Scan for the cell matching the given text and deliver its [X, Y] coordinate at center. 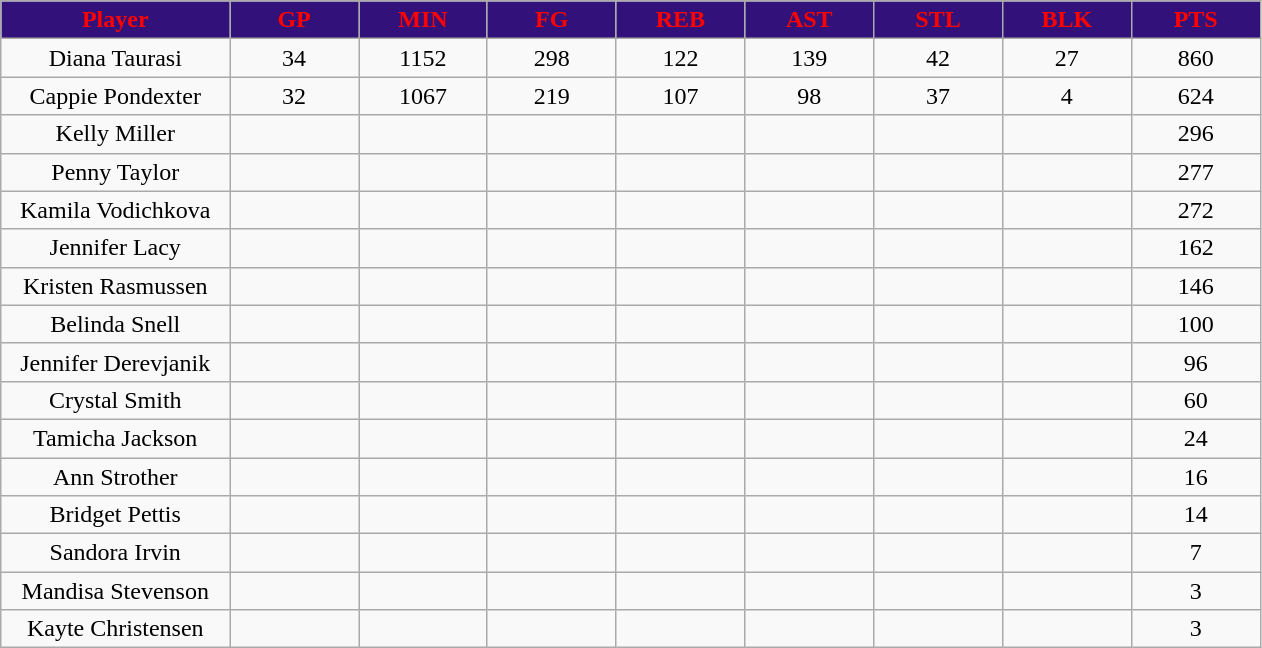
27 [1066, 58]
MIN [422, 20]
1152 [422, 58]
24 [1196, 438]
98 [810, 96]
42 [938, 58]
Crystal Smith [116, 400]
60 [1196, 400]
PTS [1196, 20]
Kelly Miller [116, 134]
Mandisa Stevenson [116, 591]
Penny Taylor [116, 172]
AST [810, 20]
Bridget Pettis [116, 515]
96 [1196, 362]
107 [680, 96]
REB [680, 20]
Player [116, 20]
Cappie Pondexter [116, 96]
32 [294, 96]
219 [552, 96]
272 [1196, 210]
16 [1196, 477]
FG [552, 20]
4 [1066, 96]
Diana Taurasi [116, 58]
122 [680, 58]
Jennifer Derevjanik [116, 362]
Kayte Christensen [116, 629]
Ann Strother [116, 477]
Kristen Rasmussen [116, 286]
296 [1196, 134]
STL [938, 20]
277 [1196, 172]
298 [552, 58]
BLK [1066, 20]
7 [1196, 553]
Kamila Vodichkova [116, 210]
100 [1196, 324]
Sandora Irvin [116, 553]
37 [938, 96]
860 [1196, 58]
Tamicha Jackson [116, 438]
139 [810, 58]
34 [294, 58]
162 [1196, 248]
14 [1196, 515]
GP [294, 20]
146 [1196, 286]
1067 [422, 96]
Belinda Snell [116, 324]
Jennifer Lacy [116, 248]
624 [1196, 96]
